Return [X, Y] of the center of cell containing provided text 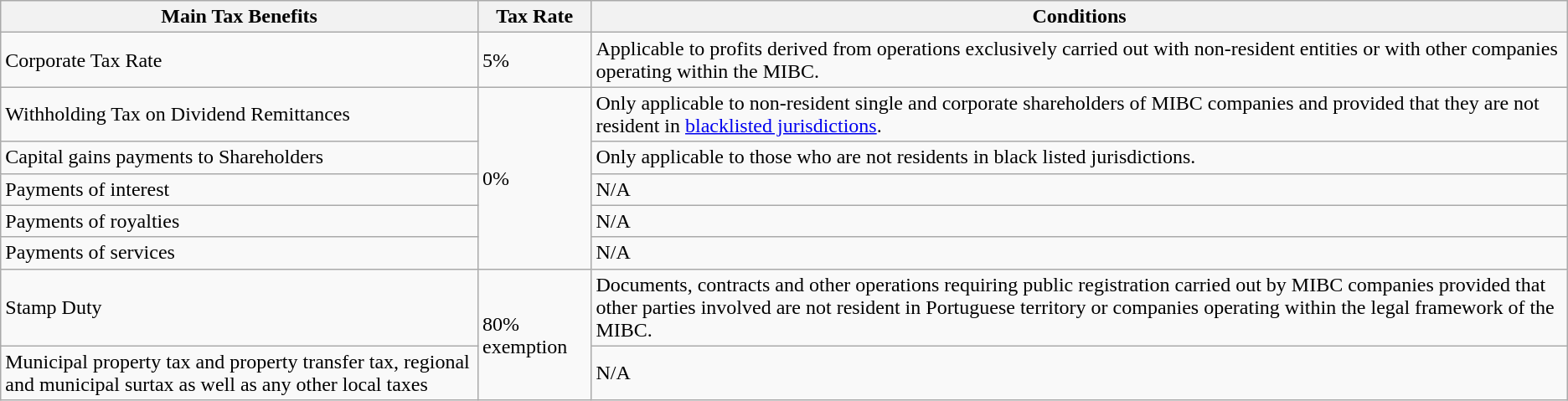
Main Tax Benefits [240, 17]
Tax Rate [534, 17]
Conditions [1079, 17]
Capital gains payments to Shareholders [240, 157]
Payments of services [240, 253]
Stamp Duty [240, 307]
Municipal property tax and property transfer tax, regional and municipal surtax as well as any other local taxes [240, 373]
Payments of royalties [240, 221]
0% [534, 177]
Corporate Tax Rate [240, 60]
Only applicable to those who are not residents in black listed jurisdictions. [1079, 157]
5% [534, 60]
80% exemption [534, 335]
Applicable to profits derived from operations exclusively carried out with non-resident entities or with other companies operating within the MIBC. [1079, 60]
Payments of interest [240, 189]
Withholding Tax on Dividend Remittances [240, 114]
